Search for the cell housing the specified text and yield its (x, y) center coordinate. 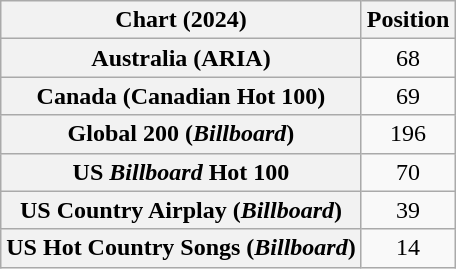
Global 200 (Billboard) (181, 134)
US Country Airplay (Billboard) (181, 210)
Position (408, 20)
70 (408, 172)
Chart (2024) (181, 20)
Australia (ARIA) (181, 58)
14 (408, 248)
39 (408, 210)
US Hot Country Songs (Billboard) (181, 248)
69 (408, 96)
Canada (Canadian Hot 100) (181, 96)
68 (408, 58)
US Billboard Hot 100 (181, 172)
196 (408, 134)
